From the cell containing the given text, extract its center point as (X, Y) coordinate. 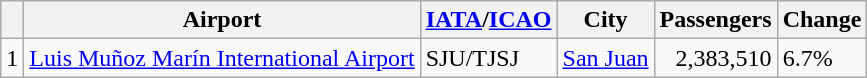
SJU/TJSJ (488, 58)
City (606, 20)
Luis Muñoz Marín International Airport (222, 58)
Passengers (716, 20)
San Juan (606, 58)
Change (822, 20)
2,383,510 (716, 58)
1 (12, 58)
6.7% (822, 58)
Airport (222, 20)
IATA/ICAO (488, 20)
